Locate the cell with the specified text and output its (x, y) center coordinate. 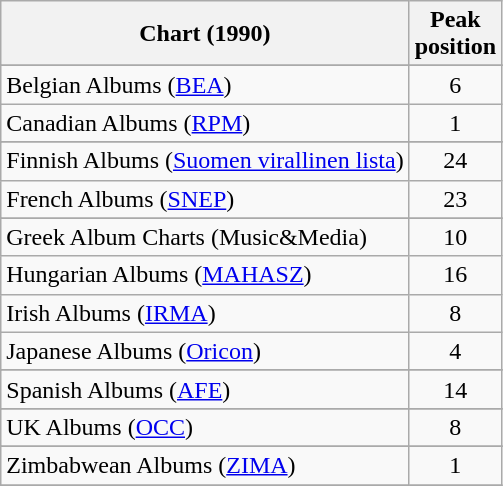
Hungarian Albums (MAHASZ) (205, 275)
16 (455, 275)
Japanese Albums (Oricon) (205, 351)
Canadian Albums (RPM) (205, 123)
Irish Albums (IRMA) (205, 313)
23 (455, 199)
Peakposition (455, 34)
Spanish Albums (AFE) (205, 389)
10 (455, 237)
6 (455, 85)
4 (455, 351)
Finnish Albums (Suomen virallinen lista) (205, 161)
UK Albums (OCC) (205, 427)
Greek Album Charts (Music&Media) (205, 237)
Zimbabwean Albums (ZIMA) (205, 465)
French Albums (SNEP) (205, 199)
Chart (1990) (205, 34)
14 (455, 389)
Belgian Albums (BEA) (205, 85)
24 (455, 161)
